Return the [x, y] coordinate for the center point of the cell that contains the specified text.  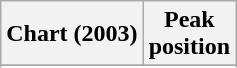
Peak position [189, 34]
Chart (2003) [72, 34]
